Extract the (X, Y) coordinate from the center of the cell holding the provided text.  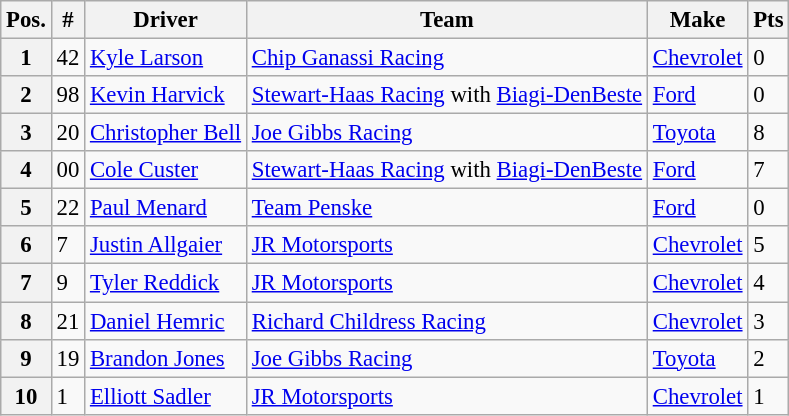
19 (68, 358)
Cole Custer (166, 170)
6 (26, 245)
42 (68, 58)
Pts (768, 20)
98 (68, 95)
21 (68, 321)
Elliott Sadler (166, 396)
Make (697, 20)
20 (68, 133)
Christopher Bell (166, 133)
22 (68, 208)
Kevin Harvick (166, 95)
Justin Allgaier (166, 245)
Brandon Jones (166, 358)
# (68, 20)
10 (26, 396)
Pos. (26, 20)
Team Penske (446, 208)
Driver (166, 20)
Chip Ganassi Racing (446, 58)
Daniel Hemric (166, 321)
00 (68, 170)
Paul Menard (166, 208)
Kyle Larson (166, 58)
Team (446, 20)
Richard Childress Racing (446, 321)
Tyler Reddick (166, 283)
